Determine the [X, Y] coordinate at the center of the cell enclosing the given text.  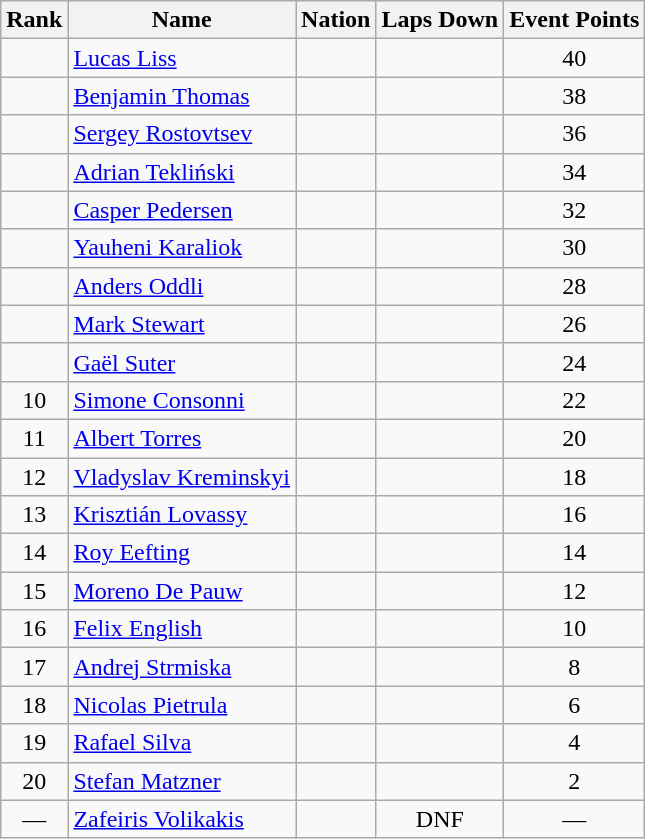
Andrej Strmiska [182, 667]
Anders Oddli [182, 286]
32 [574, 210]
26 [574, 324]
Casper Pedersen [182, 210]
Sergey Rostovtsev [182, 134]
4 [574, 743]
19 [34, 743]
Adrian Tekliński [182, 172]
Lucas Liss [182, 58]
Stefan Matzner [182, 781]
30 [574, 248]
2 [574, 781]
Yauheni Karaliok [182, 248]
40 [574, 58]
Simone Consonni [182, 400]
Laps Down [440, 20]
24 [574, 362]
13 [34, 515]
Rafael Silva [182, 743]
28 [574, 286]
15 [34, 591]
8 [574, 667]
Roy Eefting [182, 553]
17 [34, 667]
Nation [336, 20]
Benjamin Thomas [182, 96]
Event Points [574, 20]
Mark Stewart [182, 324]
38 [574, 96]
Gaël Suter [182, 362]
Nicolas Pietrula [182, 705]
6 [574, 705]
Vladyslav Kreminskyi [182, 477]
Felix English [182, 629]
Moreno De Pauw [182, 591]
Name [182, 20]
22 [574, 400]
Krisztián Lovassy [182, 515]
Zafeiris Volikakis [182, 819]
36 [574, 134]
Albert Torres [182, 438]
34 [574, 172]
11 [34, 438]
DNF [440, 819]
Rank [34, 20]
